Detect which cell encompasses the target text, then output its (X, Y) center coordinate. 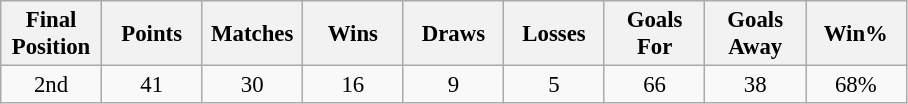
Win% (856, 34)
Matches (252, 34)
16 (354, 85)
9 (454, 85)
66 (654, 85)
Goals Away (756, 34)
2nd (52, 85)
Draws (454, 34)
Wins (354, 34)
Points (152, 34)
30 (252, 85)
5 (554, 85)
Final Position (52, 34)
Losses (554, 34)
Goals For (654, 34)
38 (756, 85)
68% (856, 85)
41 (152, 85)
